Capture the cell that displays the provided text and extract its (X, Y) central coordinate. 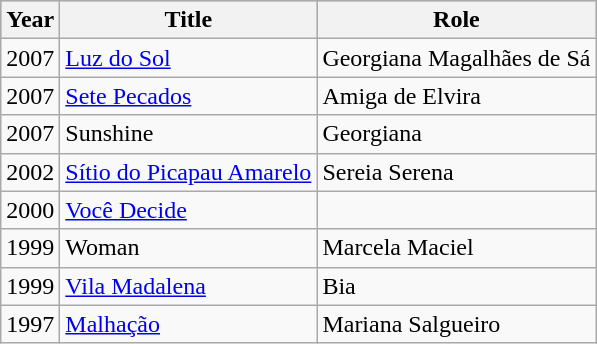
Sete Pecados (188, 96)
Você Decide (188, 210)
1997 (30, 324)
Title (188, 20)
Marcela Maciel (456, 248)
2002 (30, 172)
Sereia Serena (456, 172)
Sunshine (188, 134)
Woman (188, 248)
Luz do Sol (188, 58)
Bia (456, 286)
Georgiana Magalhães de Sá (456, 58)
Year (30, 20)
Amiga de Elvira (456, 96)
Mariana Salgueiro (456, 324)
Role (456, 20)
Malhação (188, 324)
Sítio do Picapau Amarelo (188, 172)
Georgiana (456, 134)
2000 (30, 210)
Vila Madalena (188, 286)
